Identify which cell holds the provided text, then report its [x, y] central coordinate. 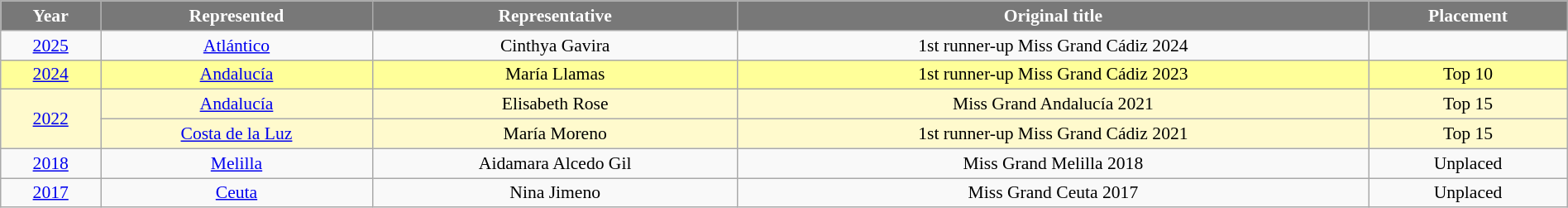
Nina Jimeno [555, 193]
Melilla [237, 163]
2018 [51, 163]
Aidamara Alcedo Gil [555, 163]
Cinthya Gavira [555, 46]
2025 [51, 46]
Placement [1468, 16]
Costa de la Luz [237, 134]
Atlántico [237, 46]
1st runner-up Miss Grand Cádiz 2023 [1054, 75]
María Llamas [555, 75]
Year [51, 16]
2017 [51, 193]
Top 10 [1468, 75]
Elisabeth Rose [555, 104]
Original title [1054, 16]
Represented [237, 16]
2022 [51, 119]
1st runner-up Miss Grand Cádiz 2021 [1054, 134]
María Moreno [555, 134]
Ceuta [237, 193]
Representative [555, 16]
1st runner-up Miss Grand Cádiz 2024 [1054, 46]
Miss Grand Melilla 2018 [1054, 163]
2024 [51, 75]
Miss Grand Andalucía 2021 [1054, 104]
Miss Grand Ceuta 2017 [1054, 193]
